Scan for the cell matching the given text and deliver its [X, Y] coordinate at center. 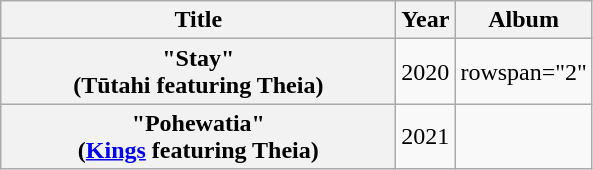
Year [426, 20]
rowspan="2" [524, 72]
"Pohewatia"(Kings featuring Theia) [198, 136]
"Stay"(Tūtahi featuring Theia) [198, 72]
Album [524, 20]
2021 [426, 136]
Title [198, 20]
2020 [426, 72]
